Find where the given text appears and provide that cell's center as (x, y) coordinate. 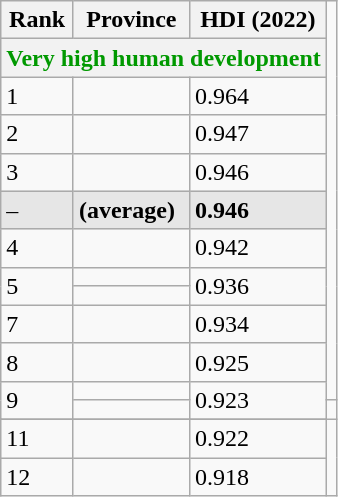
(average) (131, 210)
7 (38, 324)
Rank (38, 20)
3 (38, 172)
HDI (2022) (258, 20)
0.934 (258, 324)
0.936 (258, 286)
Very high human development (164, 58)
2 (38, 134)
Province (131, 20)
9 (38, 400)
0.925 (258, 362)
0.964 (258, 96)
0.923 (258, 400)
0.922 (258, 438)
4 (38, 248)
8 (38, 362)
0.947 (258, 134)
– (38, 210)
5 (38, 286)
11 (38, 438)
0.942 (258, 248)
1 (38, 96)
0.918 (258, 477)
12 (38, 477)
